Search for the cell housing the specified text and yield its [x, y] center coordinate. 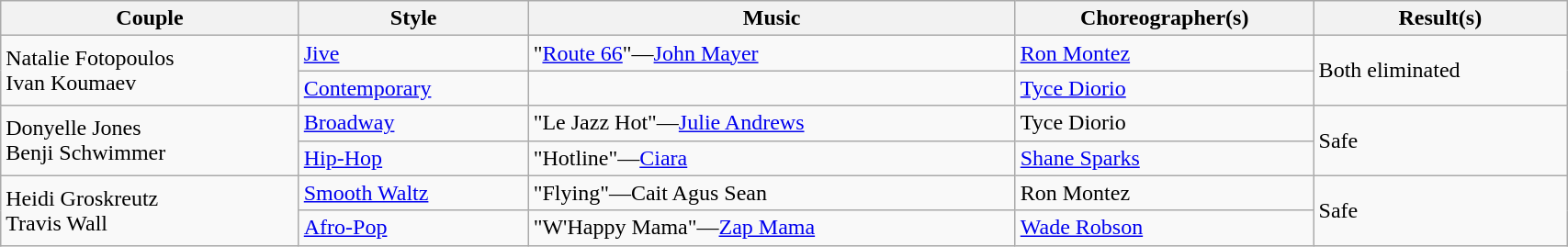
Broadway [413, 123]
Both eliminated [1440, 71]
Shane Sparks [1165, 158]
Afro-Pop [413, 228]
"Route 66"—John Mayer [772, 53]
Donyelle Jones Benji Schwimmer [150, 140]
Hip-Hop [413, 158]
"Hotline"—Ciara [772, 158]
Wade Robson [1165, 228]
Result(s) [1440, 18]
"Flying"—Cait Agus Sean [772, 193]
Music [772, 18]
Couple [150, 18]
"Le Jazz Hot"—Julie Andrews [772, 123]
Jive [413, 53]
Natalie Fotopoulos Ivan Koumaev [150, 71]
"W'Happy Mama"—Zap Mama [772, 228]
Contemporary [413, 88]
Choreographer(s) [1165, 18]
Heidi Groskreutz Travis Wall [150, 210]
Style [413, 18]
Smooth Waltz [413, 193]
